Detect which cell encompasses the target text, then output its [x, y] center coordinate. 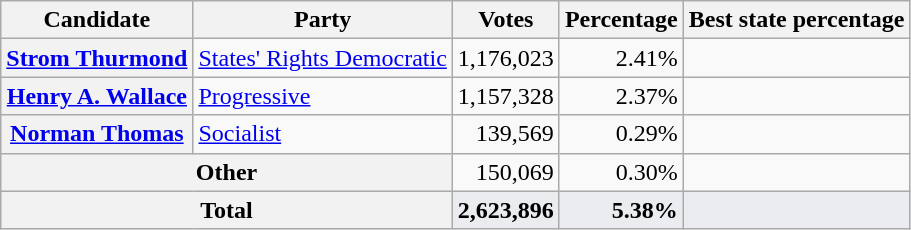
5.38% [621, 210]
Socialist [322, 134]
Votes [506, 20]
Strom Thurmond [97, 58]
2.41% [621, 58]
1,157,328 [506, 96]
Percentage [621, 20]
0.29% [621, 134]
States' Rights Democratic [322, 58]
Party [322, 20]
0.30% [621, 172]
1,176,023 [506, 58]
2,623,896 [506, 210]
Total [227, 210]
150,069 [506, 172]
Henry A. Wallace [97, 96]
Other [227, 172]
Progressive [322, 96]
2.37% [621, 96]
Norman Thomas [97, 134]
Candidate [97, 20]
Best state percentage [796, 20]
139,569 [506, 134]
